Locate the cell with the specified text and output its [x, y] center coordinate. 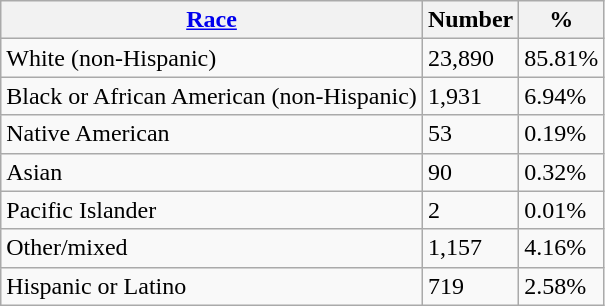
Race [212, 20]
719 [470, 286]
1,931 [470, 96]
Pacific Islander [212, 210]
0.32% [562, 172]
0.19% [562, 134]
Native American [212, 134]
% [562, 20]
Hispanic or Latino [212, 286]
1,157 [470, 248]
2.58% [562, 286]
23,890 [470, 58]
90 [470, 172]
2 [470, 210]
White (non-Hispanic) [212, 58]
4.16% [562, 248]
Black or African American (non-Hispanic) [212, 96]
85.81% [562, 58]
Asian [212, 172]
0.01% [562, 210]
Number [470, 20]
Other/mixed [212, 248]
6.94% [562, 96]
53 [470, 134]
